Pinpoint the cell where the given text exists, returning its (X, Y) midpoint coordinate. 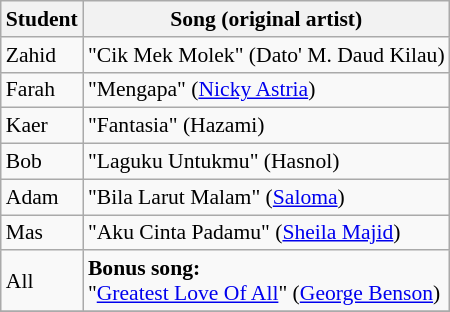
"Mengapa" (Nicky Astria) (266, 90)
Bob (42, 162)
Kaer (42, 126)
Zahid (42, 55)
Song (original artist) (266, 19)
"Cik Mek Molek" (Dato' M. Daud Kilau) (266, 55)
Farah (42, 90)
"Aku Cinta Padamu" (Sheila Majid) (266, 233)
"Bila Larut Malam" (Saloma) (266, 197)
All (42, 282)
"Laguku Untukmu" (Hasnol) (266, 162)
Student (42, 19)
Mas (42, 233)
Bonus song: "Greatest Love Of All" (George Benson) (266, 282)
Adam (42, 197)
"Fantasia" (Hazami) (266, 126)
